Determine the [x, y] coordinate at the center of the cell enclosing the given text.  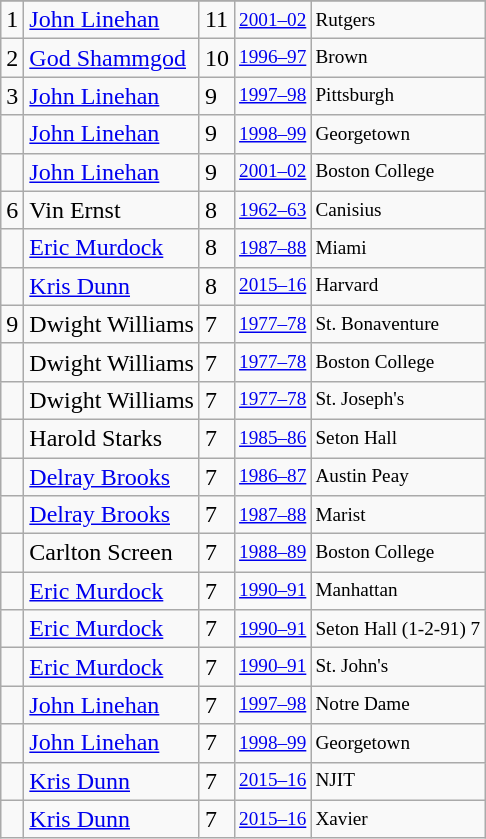
Brown [398, 58]
1985–86 [273, 438]
God Shammgod [112, 58]
Seton Hall [398, 438]
1 [12, 20]
Xavier [398, 819]
Austin Peay [398, 477]
Harvard [398, 286]
Rutgers [398, 20]
1988–89 [273, 553]
Canisius [398, 210]
1962–63 [273, 210]
11 [216, 20]
St. Bonaventure [398, 324]
1996–97 [273, 58]
Notre Dame [398, 705]
Pittsburgh [398, 96]
Manhattan [398, 591]
St. John's [398, 667]
Carlton Screen [112, 553]
Seton Hall (1-2-91) 7 [398, 629]
Vin Ernst [112, 210]
Marist [398, 515]
St. Joseph's [398, 400]
NJIT [398, 781]
10 [216, 58]
3 [12, 96]
Harold Starks [112, 438]
2 [12, 58]
Miami [398, 248]
6 [12, 210]
1986–87 [273, 477]
